From the cell containing the given text, extract its center point as (x, y) coordinate. 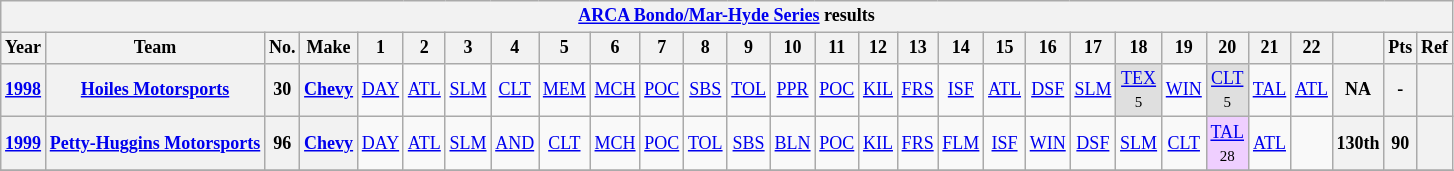
PPR (792, 90)
90 (1400, 144)
15 (1005, 48)
BLN (792, 144)
19 (1184, 48)
1998 (24, 90)
10 (792, 48)
8 (706, 48)
Ref (1435, 48)
Pts (1400, 48)
16 (1048, 48)
Hoiles Motorsports (154, 90)
130th (1358, 144)
7 (662, 48)
TAL28 (1227, 144)
MEM (565, 90)
CLT5 (1227, 90)
NA (1358, 90)
17 (1093, 48)
4 (515, 48)
30 (282, 90)
Make (329, 48)
Petty-Huggins Motorsports (154, 144)
12 (878, 48)
6 (615, 48)
5 (565, 48)
13 (918, 48)
TEX5 (1139, 90)
96 (282, 144)
FLM (961, 144)
3 (468, 48)
2 (424, 48)
11 (837, 48)
Team (154, 48)
1999 (24, 144)
- (1400, 90)
ARCA Bondo/Mar-Hyde Series results (727, 16)
1 (380, 48)
18 (1139, 48)
22 (1312, 48)
14 (961, 48)
20 (1227, 48)
21 (1269, 48)
No. (282, 48)
9 (748, 48)
AND (515, 144)
TAL (1269, 90)
Year (24, 48)
